Locate the cell with the specified text and output its (x, y) center coordinate. 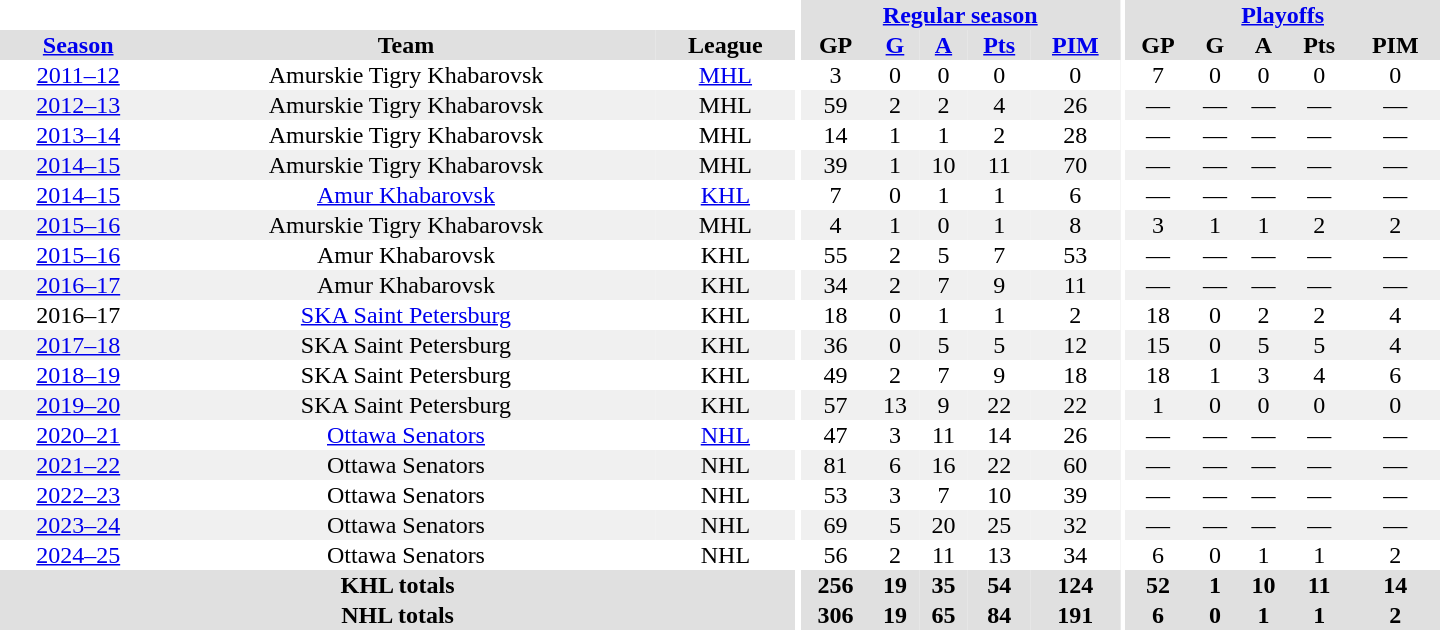
2022–23 (78, 495)
2021–22 (78, 465)
15 (1158, 345)
28 (1076, 135)
35 (944, 585)
2023–24 (78, 525)
256 (836, 585)
49 (836, 375)
Season (78, 45)
32 (1076, 525)
NHL totals (398, 615)
124 (1076, 585)
8 (1076, 225)
57 (836, 405)
54 (1000, 585)
12 (1076, 345)
KHL totals (398, 585)
56 (836, 555)
Playoffs (1282, 15)
70 (1076, 165)
60 (1076, 465)
2017–18 (78, 345)
84 (1000, 615)
Team (406, 45)
47 (836, 435)
59 (836, 105)
2024–25 (78, 555)
25 (1000, 525)
69 (836, 525)
36 (836, 345)
65 (944, 615)
2011–12 (78, 75)
League (726, 45)
Regular season (960, 15)
2019–20 (78, 405)
2012–13 (78, 105)
2013–14 (78, 135)
2020–21 (78, 435)
2018–19 (78, 375)
306 (836, 615)
81 (836, 465)
20 (944, 525)
52 (1158, 585)
191 (1076, 615)
16 (944, 465)
55 (836, 255)
